Provide the [x, y] coordinate of the cell's center where the given text is located.  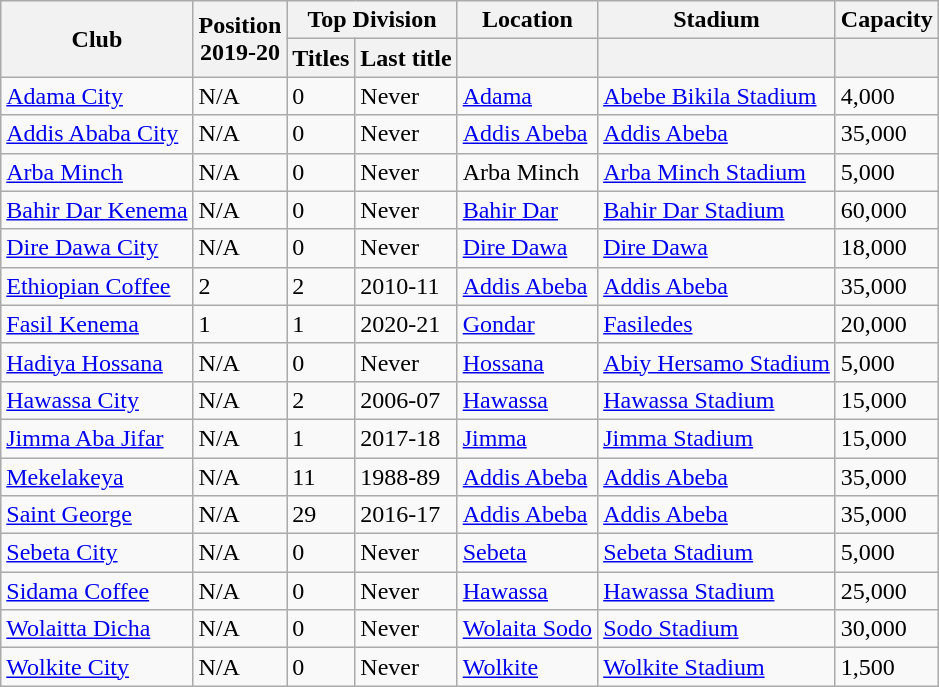
25,000 [886, 591]
Dire Dawa City [97, 248]
Sodo Stadium [717, 629]
29 [321, 515]
Abebe Bikila Stadium [717, 96]
Jimma Stadium [717, 438]
Wolaitta Dicha [97, 629]
Gondar [527, 324]
Wolkite [527, 667]
18,000 [886, 248]
Arba Minch Stadium [717, 172]
Fasiledes [717, 324]
1988-89 [406, 477]
Sebeta Stadium [717, 553]
Jimma [527, 438]
Last title [406, 58]
Addis Ababa City [97, 134]
Hawassa City [97, 400]
2017-18 [406, 438]
Sidama Coffee [97, 591]
Ethiopian Coffee [97, 286]
Stadium [717, 20]
Wolkite City [97, 667]
Capacity [886, 20]
Bahir Dar Kenema [97, 210]
Hossana [527, 362]
Jimma Aba Jifar [97, 438]
Adama [527, 96]
11 [321, 477]
Fasil Kenema [97, 324]
2016-17 [406, 515]
Position2019-20 [240, 39]
Saint George [97, 515]
Club [97, 39]
Wolaita Sodo [527, 629]
Adama City [97, 96]
Abiy Hersamo Stadium [717, 362]
Titles [321, 58]
Sebeta [527, 553]
1,500 [886, 667]
Mekelakeya [97, 477]
Wolkite Stadium [717, 667]
Bahir Dar Stadium [717, 210]
Bahir Dar [527, 210]
2020-21 [406, 324]
Sebeta City [97, 553]
60,000 [886, 210]
30,000 [886, 629]
2006-07 [406, 400]
2010-11 [406, 286]
20,000 [886, 324]
Hadiya Hossana [97, 362]
4,000 [886, 96]
Top Division [372, 20]
Location [527, 20]
